Return the [x, y] coordinate for the center point of the cell that contains the specified text.  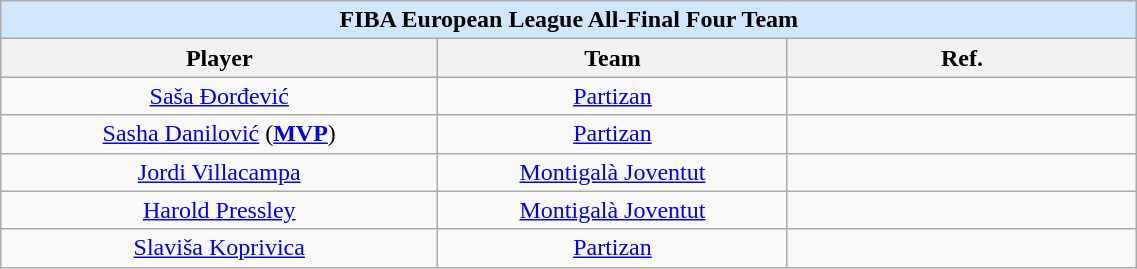
Player [220, 58]
Slaviša Koprivica [220, 248]
Ref. [962, 58]
Sasha Danilović (MVP) [220, 134]
Saša Đorđević [220, 96]
FIBA European League All-Final Four Team [569, 20]
Team [613, 58]
Harold Pressley [220, 210]
Jordi Villacampa [220, 172]
